Search for the cell housing the specified text and yield its [x, y] center coordinate. 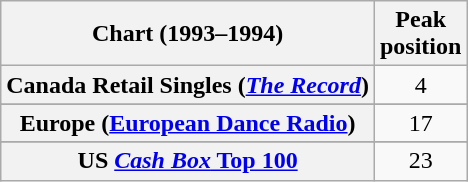
Europe (European Dance Radio) [188, 123]
4 [420, 85]
Chart (1993–1994) [188, 34]
23 [420, 161]
US Cash Box Top 100 [188, 161]
Peakposition [420, 34]
Canada Retail Singles (The Record) [188, 85]
17 [420, 123]
